Return (x, y) of the center of cell containing provided text 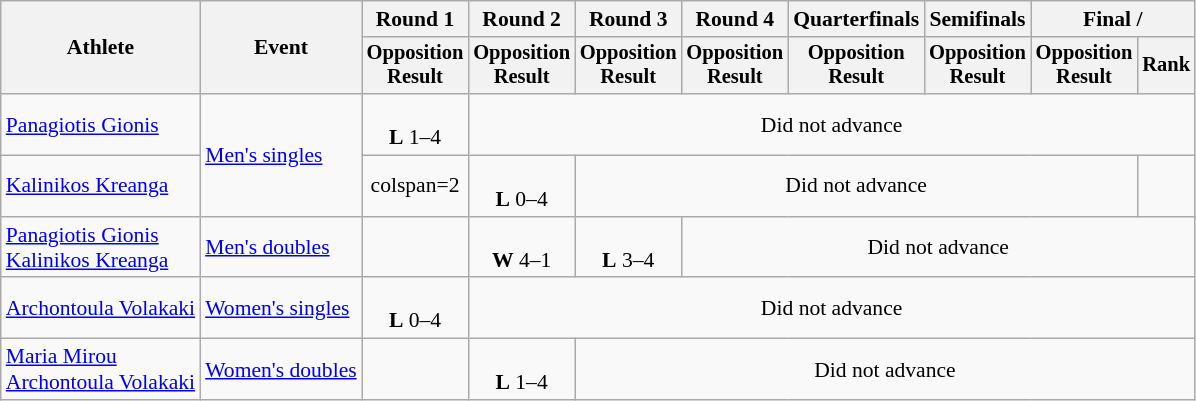
Semifinals (978, 19)
W 4–1 (522, 248)
Panagiotis GionisKalinikos Kreanga (100, 248)
Women's singles (281, 308)
Round 4 (734, 19)
colspan=2 (416, 186)
Panagiotis Gionis (100, 124)
Event (281, 48)
Men's doubles (281, 248)
Round 3 (628, 19)
Round 1 (416, 19)
Rank (1166, 66)
Athlete (100, 48)
Quarterfinals (856, 19)
Women's doubles (281, 370)
Final / (1113, 19)
Archontoula Volakaki (100, 308)
Men's singles (281, 155)
Kalinikos Kreanga (100, 186)
Maria MirouArchontoula Volakaki (100, 370)
L 3–4 (628, 248)
Round 2 (522, 19)
